From the cell containing the given text, extract its center point as (X, Y) coordinate. 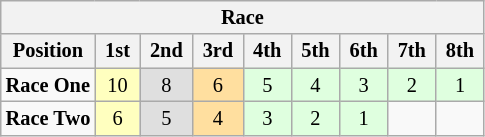
Position (48, 51)
1st (118, 51)
8 (166, 85)
7th (412, 51)
Race Two (48, 118)
6th (364, 51)
Race (242, 17)
Race One (48, 85)
5th (315, 51)
3rd (218, 51)
8th (460, 51)
10 (118, 85)
4th (267, 51)
2nd (166, 51)
